Capture the cell that displays the provided text and extract its [x, y] central coordinate. 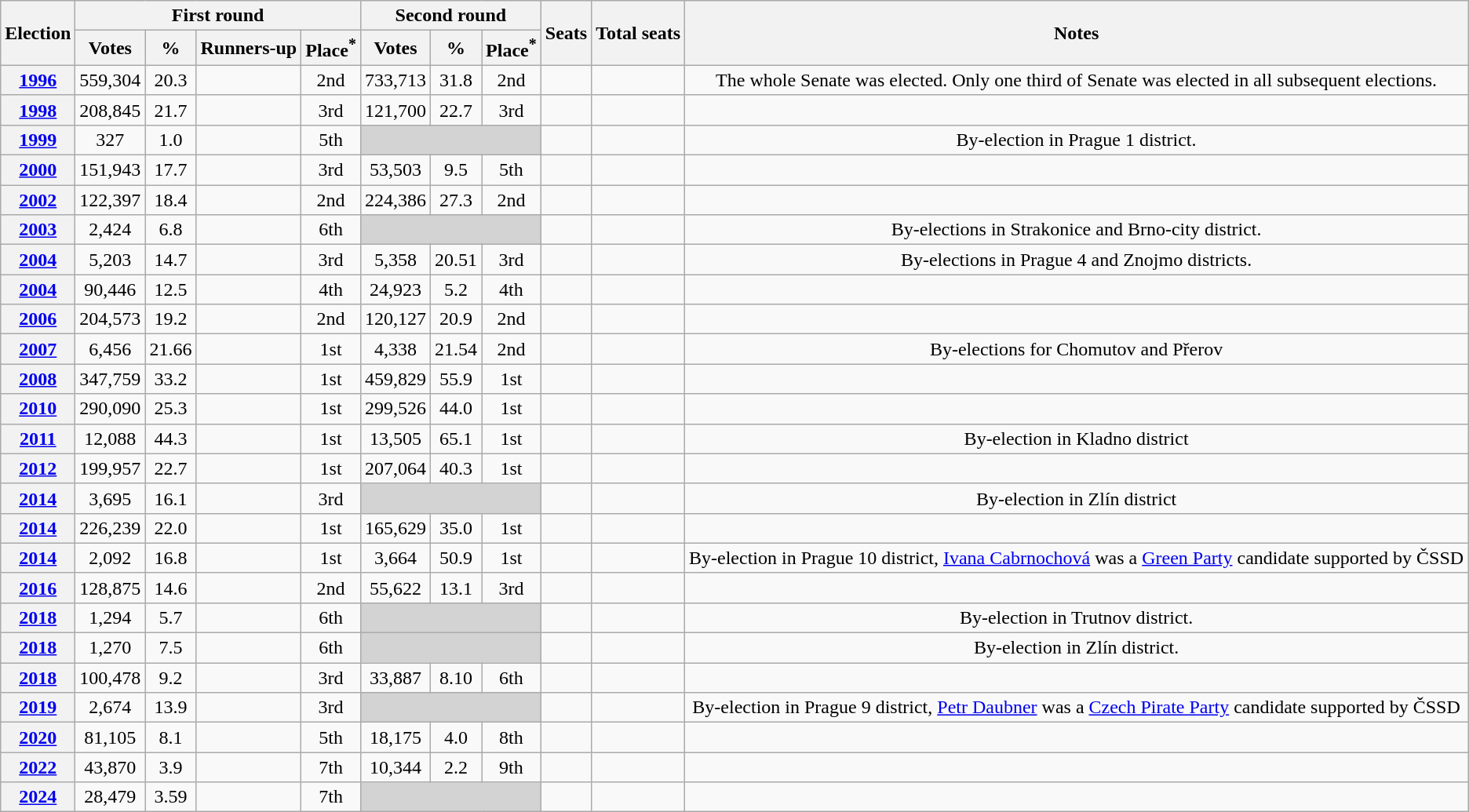
90,446 [110, 289]
120,127 [395, 319]
1.0 [171, 140]
20.51 [455, 260]
20.3 [171, 80]
2,674 [110, 708]
8th [512, 737]
The whole Senate was elected. Only one third of Senate was elected in all subsequent elections. [1077, 80]
First round [218, 16]
55.9 [455, 379]
By-elections for Chomutov and Přerov [1077, 349]
13,505 [395, 439]
14.7 [171, 260]
459,829 [395, 379]
27.3 [455, 200]
By-election in Zlín district [1077, 498]
122,397 [110, 200]
18,175 [395, 737]
6.8 [171, 230]
65.1 [455, 439]
17.7 [171, 170]
3,664 [395, 558]
3,695 [110, 498]
2010 [38, 409]
559,304 [110, 80]
By-elections in Strakonice and Brno-city district. [1077, 230]
2000 [38, 170]
33,887 [395, 678]
Total seats [639, 33]
165,629 [395, 528]
3.9 [171, 767]
2022 [38, 767]
347,759 [110, 379]
121,700 [395, 110]
327 [110, 140]
2019 [38, 708]
4.0 [455, 737]
55,622 [395, 588]
Second round [450, 16]
28,479 [110, 797]
224,386 [395, 200]
2008 [38, 379]
2006 [38, 319]
50.9 [455, 558]
5.2 [455, 289]
5,203 [110, 260]
25.3 [171, 409]
6,456 [110, 349]
2003 [38, 230]
40.3 [455, 468]
20.9 [455, 319]
12,088 [110, 439]
8.10 [455, 678]
2007 [38, 349]
By-election in Zlín district. [1077, 648]
204,573 [110, 319]
2,424 [110, 230]
9.2 [171, 678]
207,064 [395, 468]
Notes [1077, 33]
Election [38, 33]
13.1 [455, 588]
2.2 [455, 767]
151,943 [110, 170]
16.8 [171, 558]
9th [512, 767]
81,105 [110, 737]
2016 [38, 588]
7.5 [171, 648]
299,526 [395, 409]
53,503 [395, 170]
33.2 [171, 379]
4,338 [395, 349]
44.0 [455, 409]
2020 [38, 737]
21.66 [171, 349]
16.1 [171, 498]
290,090 [110, 409]
2012 [38, 468]
18.4 [171, 200]
Seats [566, 33]
1,294 [110, 617]
1,270 [110, 648]
19.2 [171, 319]
By-election in Prague 9 district, Petr Daubner was a Czech Pirate Party candidate supported by ČSSD [1077, 708]
226,239 [110, 528]
2024 [38, 797]
2,092 [110, 558]
1998 [38, 110]
43,870 [110, 767]
By-elections in Prague 4 and Znojmo districts. [1077, 260]
21.7 [171, 110]
35.0 [455, 528]
13.9 [171, 708]
5,358 [395, 260]
31.8 [455, 80]
22.0 [171, 528]
Runners-up [249, 49]
14.6 [171, 588]
208,845 [110, 110]
2011 [38, 439]
8.1 [171, 737]
2002 [38, 200]
128,875 [110, 588]
1999 [38, 140]
1996 [38, 80]
5.7 [171, 617]
199,957 [110, 468]
9.5 [455, 170]
24,923 [395, 289]
100,478 [110, 678]
21.54 [455, 349]
3.59 [171, 797]
44.3 [171, 439]
By-election in Prague 1 district. [1077, 140]
By-election in Kladno district [1077, 439]
733,713 [395, 80]
12.5 [171, 289]
By-election in Trutnov district. [1077, 617]
By-election in Prague 10 district, Ivana Cabrnochová was a Green Party candidate supported by ČSSD [1077, 558]
10,344 [395, 767]
